Output the [X, Y] coordinate of the center of the cell containing the given text.  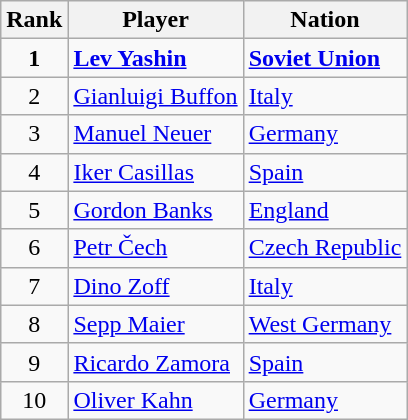
Dino Zoff [156, 286]
West Germany [325, 324]
7 [34, 286]
Petr Čech [156, 248]
Rank [34, 20]
3 [34, 134]
9 [34, 362]
Iker Casillas [156, 172]
Gianluigi Buffon [156, 96]
Oliver Kahn [156, 400]
6 [34, 248]
8 [34, 324]
England [325, 210]
5 [34, 210]
Nation [325, 20]
1 [34, 58]
4 [34, 172]
Gordon Banks [156, 210]
Player [156, 20]
Manuel Neuer [156, 134]
Czech Republic [325, 248]
10 [34, 400]
Lev Yashin [156, 58]
Sepp Maier [156, 324]
2 [34, 96]
Soviet Union [325, 58]
Ricardo Zamora [156, 362]
